Scan for the cell matching the given text and deliver its (X, Y) coordinate at center. 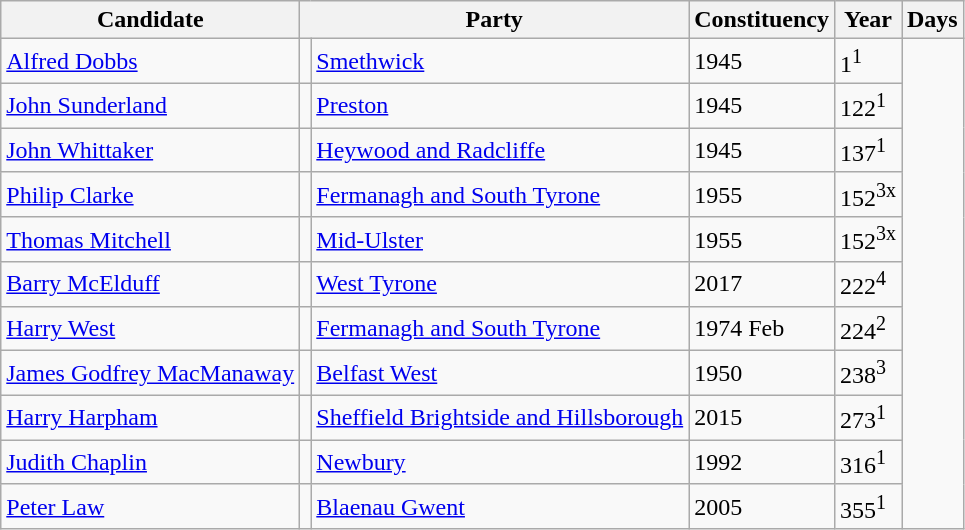
Mid-Ulster (500, 240)
Barry McElduff (150, 284)
Harry West (150, 328)
2731 (868, 418)
Sheffield Brightside and Hillsborough (500, 418)
1974 Feb (762, 328)
1950 (762, 374)
Heywood and Radcliffe (500, 150)
John Sunderland (150, 106)
Candidate (150, 20)
Party (494, 20)
West Tyrone (500, 284)
Alfred Dobbs (150, 62)
3161 (868, 462)
2242 (868, 328)
Newbury (500, 462)
Days (933, 20)
Harry Harpham (150, 418)
1221 (868, 106)
3551 (868, 506)
James Godfrey MacManaway (150, 374)
Belfast West (500, 374)
2383 (868, 374)
2224 (868, 284)
Constituency (762, 20)
2015 (762, 418)
1992 (762, 462)
1371 (868, 150)
John Whittaker (150, 150)
11 (868, 62)
Judith Chaplin (150, 462)
Year (868, 20)
Thomas Mitchell (150, 240)
Peter Law (150, 506)
2005 (762, 506)
Philip Clarke (150, 194)
2017 (762, 284)
Smethwick (500, 62)
Preston (500, 106)
Blaenau Gwent (500, 506)
